Find where the given text appears and provide that cell's center as (X, Y) coordinate. 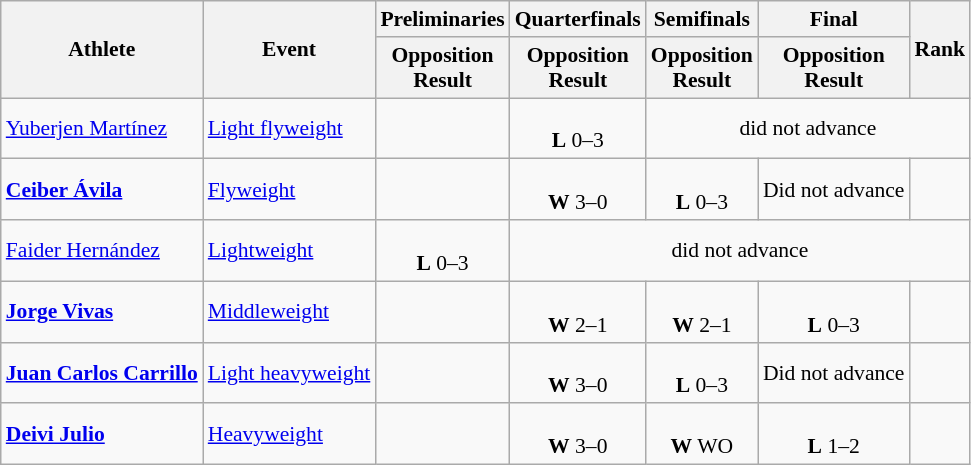
Light heavyweight (290, 372)
Light flyweight (290, 128)
Event (290, 50)
Athlete (102, 50)
Quarterfinals (578, 19)
Lightweight (290, 250)
Preliminaries (442, 19)
Juan Carlos Carrillo (102, 372)
W WO (702, 434)
Flyweight (290, 190)
Heavyweight (290, 434)
Ceiber Ávila (102, 190)
Faider Hernández (102, 250)
Semifinals (702, 19)
Final (834, 19)
Yuberjen Martínez (102, 128)
Deivi Julio (102, 434)
Jorge Vivas (102, 312)
L 1–2 (834, 434)
Rank (940, 50)
Middleweight (290, 312)
